From the cell containing the given text, extract its center point as (x, y) coordinate. 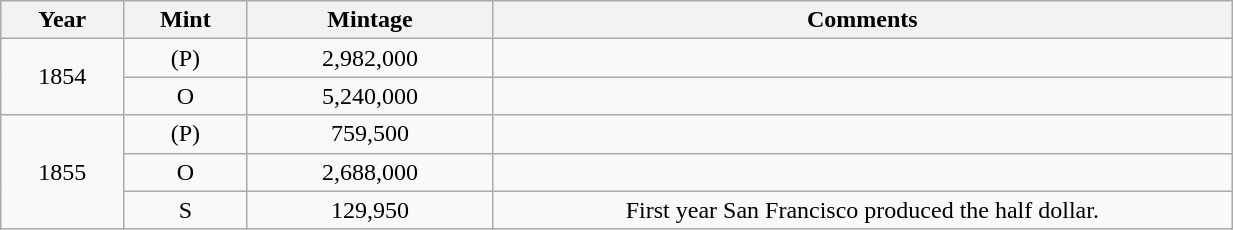
2,982,000 (370, 58)
1854 (62, 77)
2,688,000 (370, 172)
S (186, 210)
5,240,000 (370, 96)
Mint (186, 20)
Comments (862, 20)
Mintage (370, 20)
1855 (62, 172)
129,950 (370, 210)
First year San Francisco produced the half dollar. (862, 210)
759,500 (370, 134)
Year (62, 20)
